Determine the [X, Y] coordinate at the center of the cell enclosing the given text.  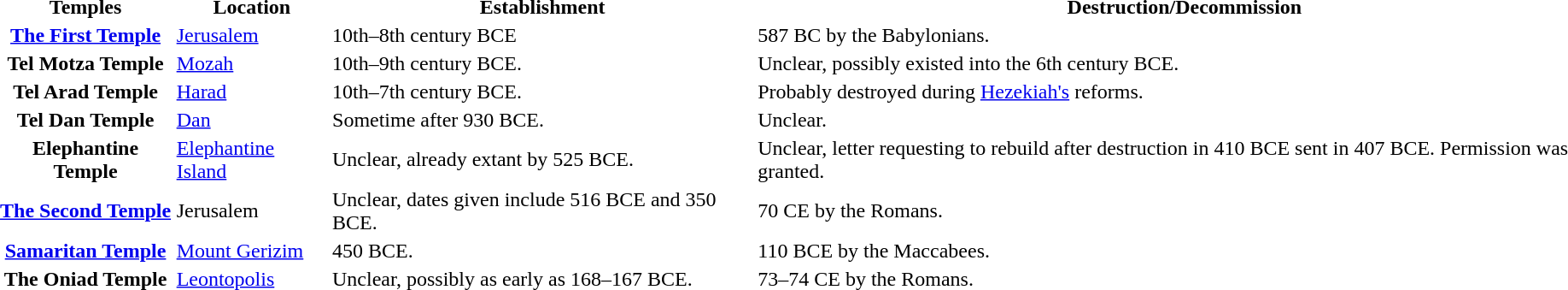
10th–9th century BCE. [543, 63]
450 BCE. [543, 251]
10th–7th century BCE. [543, 92]
Sometime after 930 BCE. [543, 120]
Mount Gerizim [251, 251]
Dan [251, 120]
Mozah [251, 63]
Unclear, dates given include 516 BCE and 350 BCE. [543, 210]
Unclear, already extant by 525 BCE. [543, 159]
Harad [251, 92]
Elephantine Island [251, 159]
10th–8th century BCE [543, 35]
